Return the [X, Y] coordinate for the center point of the cell that contains the specified text.  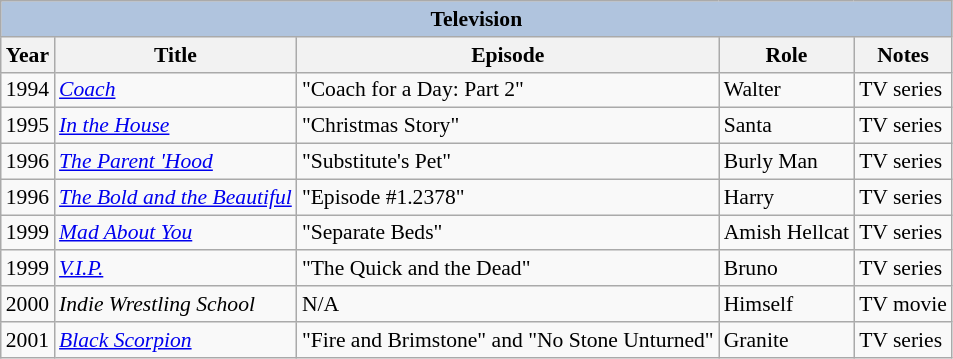
In the House [176, 126]
Santa [786, 126]
Television [476, 19]
Burly Man [786, 162]
The Bold and the Beautiful [176, 197]
2000 [28, 304]
"Christmas Story" [508, 126]
1995 [28, 126]
Episode [508, 55]
Black Scorpion [176, 340]
N/A [508, 304]
"Fire and Brimstone" and "No Stone Unturned" [508, 340]
Amish Hellcat [786, 233]
2001 [28, 340]
The Parent 'Hood [176, 162]
Harry [786, 197]
Walter [786, 90]
"Substitute's Pet" [508, 162]
Coach [176, 90]
Title [176, 55]
Role [786, 55]
V.I.P. [176, 269]
Granite [786, 340]
Himself [786, 304]
1994 [28, 90]
Bruno [786, 269]
"Episode #1.2378" [508, 197]
Year [28, 55]
Notes [903, 55]
"Coach for a Day: Part 2" [508, 90]
"The Quick and the Dead" [508, 269]
Indie Wrestling School [176, 304]
"Separate Beds" [508, 233]
Mad About You [176, 233]
TV movie [903, 304]
